Output the (X, Y) coordinate of the center of the cell containing the given text.  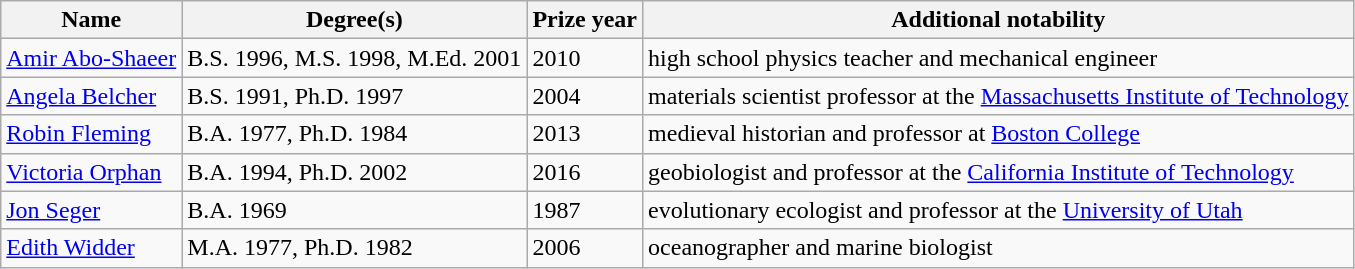
B.A. 1977, Ph.D. 1984 (354, 134)
B.A. 1969 (354, 210)
2016 (585, 172)
Angela Belcher (92, 96)
high school physics teacher and mechanical engineer (998, 58)
2013 (585, 134)
B.S. 1991, Ph.D. 1997 (354, 96)
1987 (585, 210)
evolutionary ecologist and professor at the University of Utah (998, 210)
Amir Abo-Shaeer (92, 58)
Additional notability (998, 20)
materials scientist professor at the Massachusetts Institute of Technology (998, 96)
Name (92, 20)
Prize year (585, 20)
M.A. 1977, Ph.D. 1982 (354, 248)
Degree(s) (354, 20)
Robin Fleming (92, 134)
Jon Seger (92, 210)
geobiologist and professor at the California Institute of Technology (998, 172)
2010 (585, 58)
2006 (585, 248)
medieval historian and professor at Boston College (998, 134)
2004 (585, 96)
B.A. 1994, Ph.D. 2002 (354, 172)
Victoria Orphan (92, 172)
B.S. 1996, M.S. 1998, M.Ed. 2001 (354, 58)
Edith Widder (92, 248)
oceanographer and marine biologist (998, 248)
